Determine the [X, Y] coordinate at the center of the cell enclosing the given text.  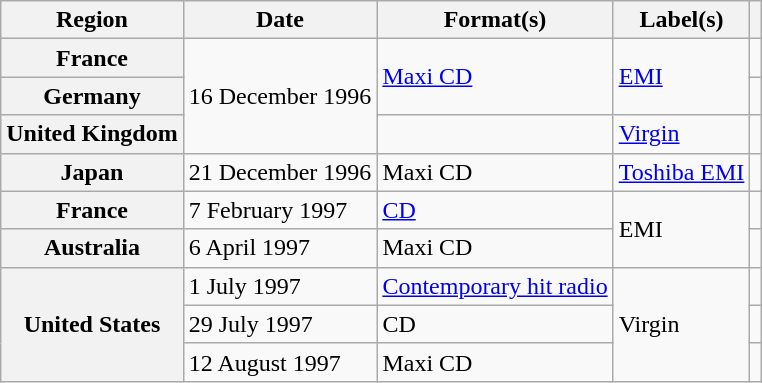
21 December 1996 [280, 172]
6 April 1997 [280, 248]
United Kingdom [92, 134]
12 August 1997 [280, 362]
Toshiba EMI [682, 172]
Region [92, 20]
Japan [92, 172]
United States [92, 324]
16 December 1996 [280, 96]
Label(s) [682, 20]
Contemporary hit radio [495, 286]
1 July 1997 [280, 286]
Format(s) [495, 20]
Germany [92, 96]
Date [280, 20]
Australia [92, 248]
29 July 1997 [280, 324]
7 February 1997 [280, 210]
